Return (x, y) of the center of cell containing provided text 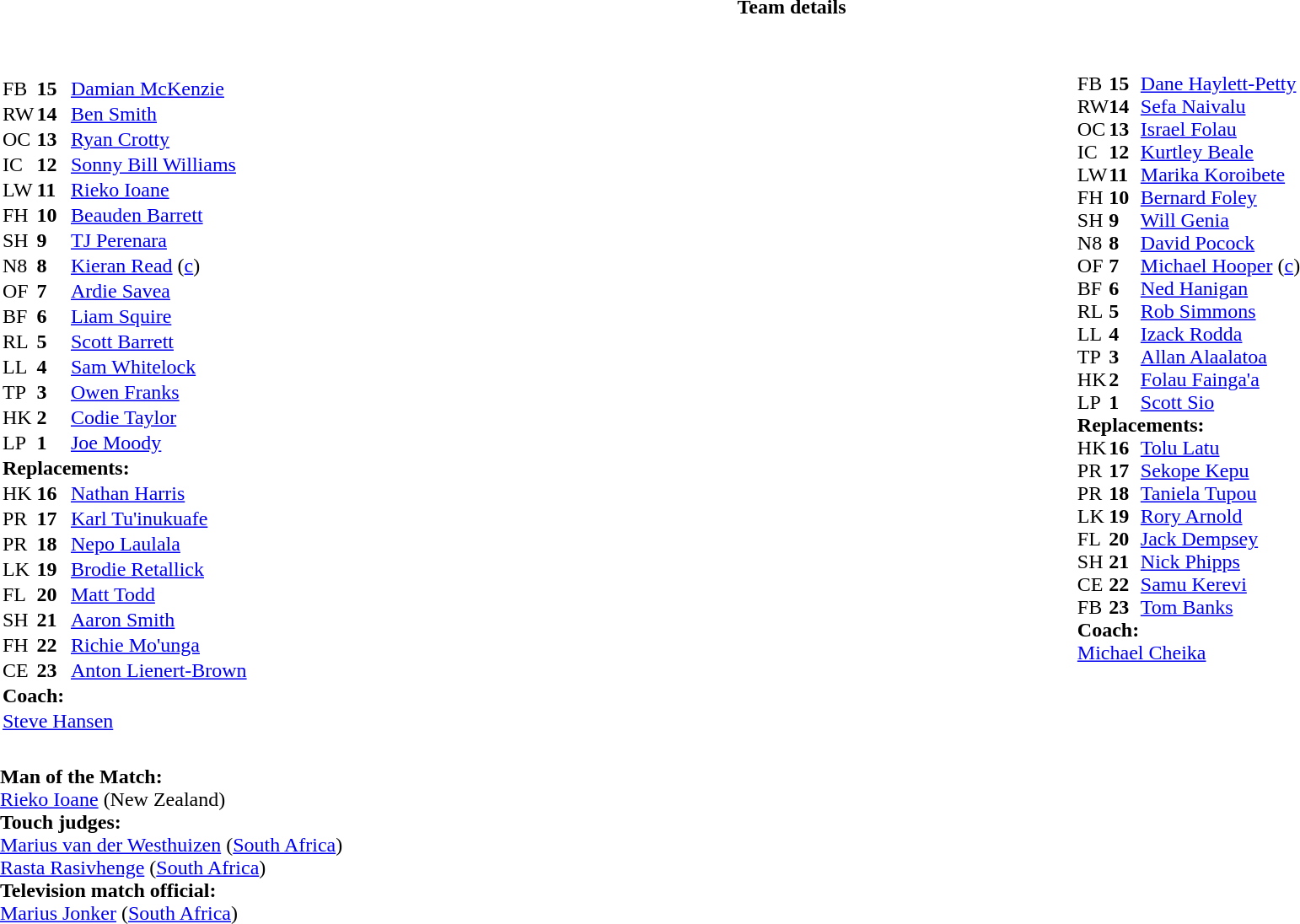
Kurtley Beale (1221, 152)
Joe Moody (158, 443)
Rob Simmons (1221, 312)
Steve Hansen (126, 722)
Sam Whitelock (158, 368)
Scott Sio (1221, 403)
Damian McKenzie (158, 89)
David Pocock (1221, 243)
Ben Smith (158, 115)
Kieran Read (c) (158, 266)
Folau Fainga'a (1221, 379)
Scott Barrett (158, 342)
Rieko Ioane (158, 191)
Nepo Laulala (158, 545)
Samu Kerevi (1221, 585)
Richie Mo'unga (158, 646)
Marika Koroibete (1221, 175)
Matt Todd (158, 595)
Israel Folau (1221, 130)
Karl Tu'inukuafe (158, 519)
Sonny Bill Williams (158, 165)
Dane Haylett-Petty (1221, 84)
Beauden Barrett (158, 216)
Michael Cheika (1189, 653)
Liam Squire (158, 317)
Michael Hooper (c) (1221, 266)
Tolu Latu (1221, 449)
Aaron Smith (158, 620)
Sefa Naivalu (1221, 106)
Bernard Foley (1221, 197)
Will Genia (1221, 221)
Ned Hanigan (1221, 288)
Jack Dempsey (1221, 540)
Anton Lienert-Brown (158, 671)
Sekope Kepu (1221, 470)
Rory Arnold (1221, 516)
Izack Rodda (1221, 334)
Ardie Savea (158, 292)
Owen Franks (158, 393)
Allan Alaalatoa (1221, 357)
TJ Perenara (158, 241)
Codie Taylor (158, 418)
Tom Banks (1221, 607)
Taniela Tupou (1221, 494)
Nathan Harris (158, 494)
Brodie Retallick (158, 570)
Nick Phipps (1221, 561)
Ryan Crotty (158, 140)
